Identify which cell holds the provided text, then report its [x, y] central coordinate. 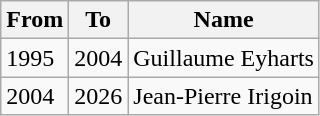
From [35, 20]
Name [224, 20]
Guillaume Eyharts [224, 58]
2026 [98, 96]
To [98, 20]
Jean-Pierre Irigoin [224, 96]
1995 [35, 58]
